Locate the cell with the specified text and output its (X, Y) center coordinate. 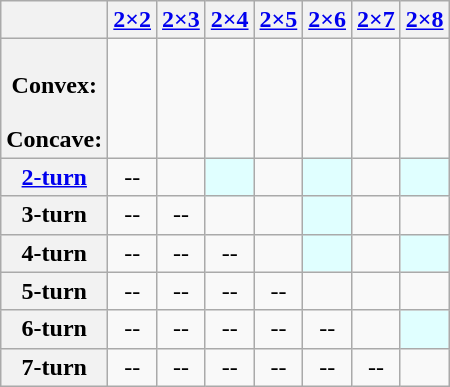
2×7 (376, 20)
6-turn (54, 329)
2×3 (182, 20)
7-turn (54, 367)
2×6 (328, 20)
3-turn (54, 215)
2×5 (278, 20)
2×2 (132, 20)
2×4 (230, 20)
2-turn (54, 177)
2×8 (424, 20)
Convex:Concave: (54, 98)
4-turn (54, 253)
5-turn (54, 291)
